Return the [X, Y] coordinate for the center point of the cell that contains the specified text.  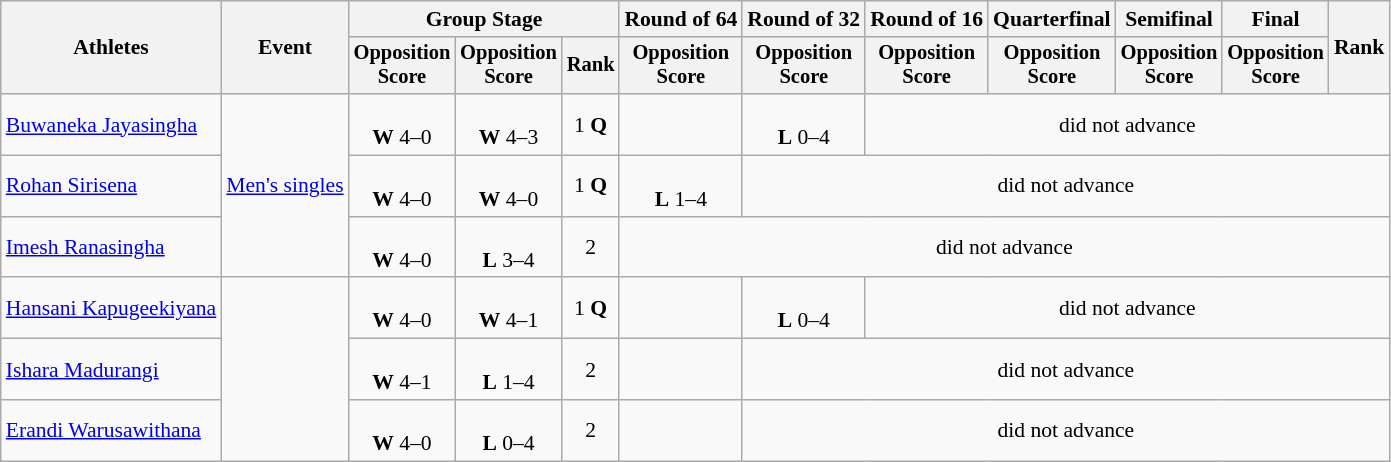
Group Stage [484, 19]
Final [1276, 19]
Round of 32 [804, 19]
Round of 16 [926, 19]
Athletes [112, 48]
Quarterfinal [1052, 19]
Rohan Sirisena [112, 186]
Erandi Warusawithana [112, 430]
Buwaneka Jayasingha [112, 124]
Hansani Kapugeekiyana [112, 308]
Imesh Ranasingha [112, 248]
Event [284, 48]
W 4–3 [508, 124]
Round of 64 [680, 19]
Semifinal [1170, 19]
L 3–4 [508, 248]
Ishara Madurangi [112, 370]
Men's singles [284, 186]
